For the text-containing cell, return its midpoint in [x, y] coordinate format. 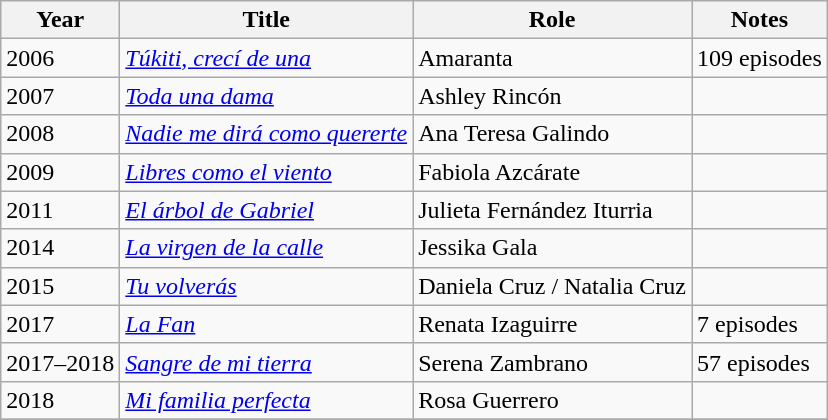
Rosa Guerrero [552, 400]
109 episodes [760, 58]
La Fan [266, 324]
2007 [60, 96]
7 episodes [760, 324]
Amaranta [552, 58]
Fabiola Azcárate [552, 172]
El árbol de Gabriel [266, 210]
Serena Zambrano [552, 362]
Role [552, 20]
Sangre de mi tierra [266, 362]
2017–2018 [60, 362]
2011 [60, 210]
La virgen de la calle [266, 248]
Nadie me dirá como quererte [266, 134]
2009 [60, 172]
Toda una dama [266, 96]
Ashley Rincón [552, 96]
2014 [60, 248]
Mi familia perfecta [266, 400]
Julieta Fernández Iturria [552, 210]
Year [60, 20]
Notes [760, 20]
Title [266, 20]
Túkiti, crecí de una [266, 58]
2008 [60, 134]
Libres como el viento [266, 172]
2018 [60, 400]
2017 [60, 324]
Renata Izaguirre [552, 324]
Daniela Cruz / Natalia Cruz [552, 286]
Tu volverás [266, 286]
57 episodes [760, 362]
Ana Teresa Galindo [552, 134]
Jessika Gala [552, 248]
2006 [60, 58]
2015 [60, 286]
